Return [x, y] of the center of cell containing provided text 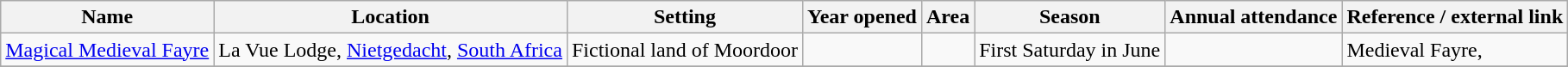
Location [391, 17]
Annual attendance [1254, 17]
Setting [685, 17]
Magical Medieval Fayre [107, 50]
La Vue Lodge, Nietgedacht, South Africa [391, 50]
Area [947, 17]
Fictional land of Moordoor [685, 50]
Medieval Fayre, [1455, 50]
Reference / external link [1455, 17]
First Saturday in June [1069, 50]
Year opened [862, 17]
Season [1069, 17]
Name [107, 17]
